Extract the (X, Y) coordinate from the center of the cell holding the provided text.  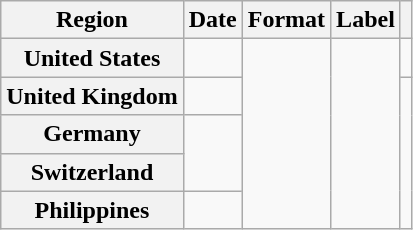
United Kingdom (92, 96)
Label (366, 20)
Region (92, 20)
Switzerland (92, 172)
Date (212, 20)
Format (286, 20)
Germany (92, 134)
United States (92, 58)
Philippines (92, 210)
